Capture the cell that displays the provided text and extract its [x, y] central coordinate. 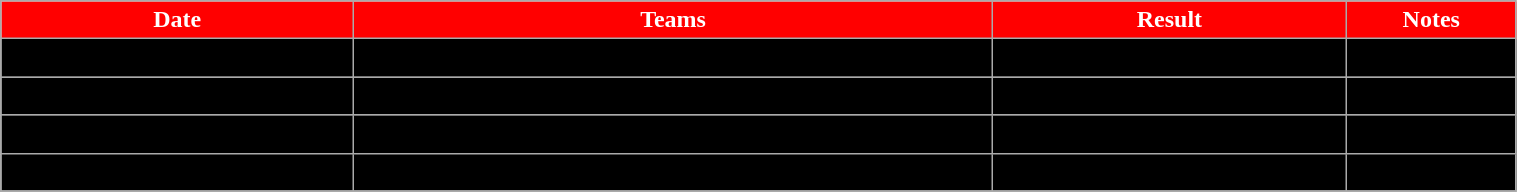
Czech Republic vs. Japan [674, 96]
Germany vs. Switzerland [674, 172]
Result [1169, 20]
Japan, 2-1 [1169, 96]
Norway vs. Slovakia [674, 58]
Teams [674, 20]
Date [178, 20]
Notes [1431, 20]
Norway, 3-1 [1169, 58]
Germany, 2-1 [1169, 172]
Russia, 7-1 [1169, 134]
Russia vs. France [674, 134]
